From the cell containing the given text, extract its center point as (X, Y) coordinate. 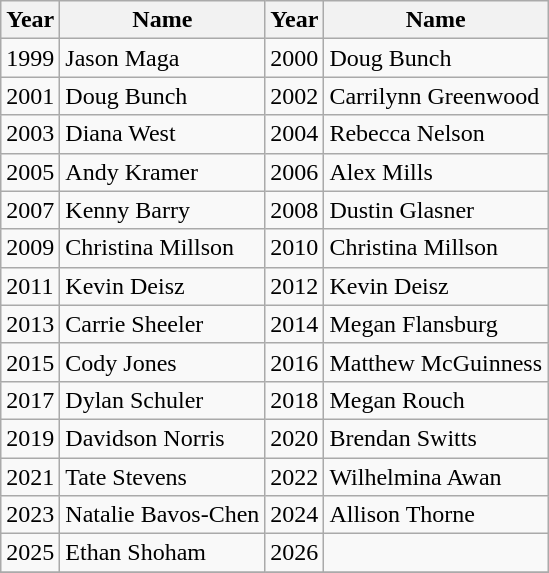
Carrie Sheeler (162, 324)
2022 (294, 477)
1999 (30, 58)
Diana West (162, 134)
Matthew McGuinness (436, 362)
Andy Kramer (162, 172)
2003 (30, 134)
2006 (294, 172)
2009 (30, 248)
Dylan Schuler (162, 400)
2011 (30, 286)
2008 (294, 210)
Alex Mills (436, 172)
2016 (294, 362)
2005 (30, 172)
2018 (294, 400)
Dustin Glasner (436, 210)
Davidson Norris (162, 438)
2012 (294, 286)
2013 (30, 324)
Jason Maga (162, 58)
2021 (30, 477)
Kenny Barry (162, 210)
Wilhelmina Awan (436, 477)
2007 (30, 210)
2015 (30, 362)
2017 (30, 400)
Carrilynn Greenwood (436, 96)
2002 (294, 96)
Megan Rouch (436, 400)
Cody Jones (162, 362)
Allison Thorne (436, 515)
Brendan Switts (436, 438)
Rebecca Nelson (436, 134)
2004 (294, 134)
Megan Flansburg (436, 324)
Tate Stevens (162, 477)
2023 (30, 515)
Ethan Shoham (162, 553)
2001 (30, 96)
2014 (294, 324)
2010 (294, 248)
Natalie Bavos-Chen (162, 515)
2020 (294, 438)
2026 (294, 553)
2019 (30, 438)
2025 (30, 553)
2024 (294, 515)
2000 (294, 58)
